Return the (X, Y) coordinate for the center point of the cell that contains the specified text.  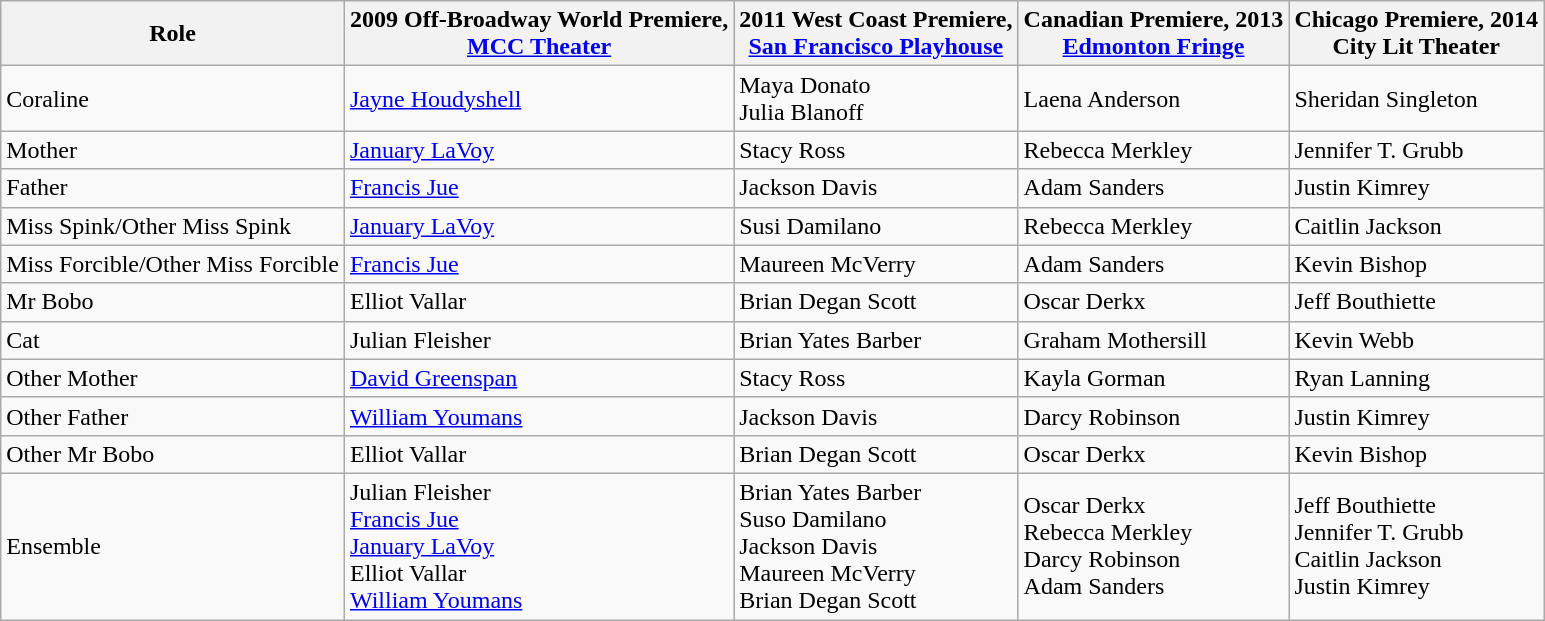
Brian Yates Barber (876, 340)
Mother (173, 150)
Julian FleisherFrancis JueJanuary LaVoyElliot VallarWilliam Youmans (538, 546)
Jayne Houdyshell (538, 98)
Susi Damilano (876, 226)
Ensemble (173, 546)
Julian Fleisher (538, 340)
Brian Yates BarberSuso DamilanoJackson DavisMaureen McVerryBrian Degan Scott (876, 546)
Other Mother (173, 378)
Father (173, 188)
Mr Bobo (173, 302)
Kayla Gorman (1154, 378)
Chicago Premiere, 2014City Lit Theater (1416, 34)
Maureen McVerry (876, 264)
Miss Spink/Other Miss Spink (173, 226)
2009 Off-Broadway World Premiere,MCC Theater (538, 34)
Caitlin Jackson (1416, 226)
Graham Mothersill (1154, 340)
Laena Anderson (1154, 98)
William Youmans (538, 416)
Role (173, 34)
Other Mr Bobo (173, 454)
Canadian Premiere, 2013Edmonton Fringe (1154, 34)
Darcy Robinson (1154, 416)
David Greenspan (538, 378)
Kevin Webb (1416, 340)
Cat (173, 340)
Ryan Lanning (1416, 378)
Maya DonatoJulia Blanoff (876, 98)
Coraline (173, 98)
Oscar DerkxRebecca MerkleyDarcy RobinsonAdam Sanders (1154, 546)
Jennifer T. Grubb (1416, 150)
Other Father (173, 416)
Miss Forcible/Other Miss Forcible (173, 264)
2011 West Coast Premiere,San Francisco Playhouse (876, 34)
Jeff BouthietteJennifer T. GrubbCaitlin JacksonJustin Kimrey (1416, 546)
Jeff Bouthiette (1416, 302)
Sheridan Singleton (1416, 98)
